Search for the cell housing the specified text and yield its [X, Y] center coordinate. 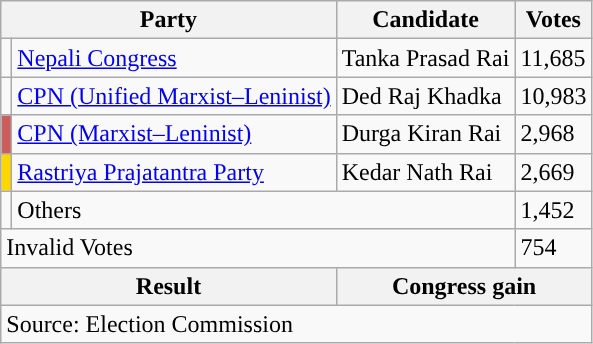
Kedar Nath Rai [426, 172]
10,983 [554, 96]
Tanka Prasad Rai [426, 58]
754 [554, 248]
Invalid Votes [258, 248]
2,968 [554, 134]
Others [264, 210]
Votes [554, 20]
Ded Raj Khadka [426, 96]
Rastriya Prajatantra Party [174, 172]
2,669 [554, 172]
Party [168, 20]
Candidate [426, 20]
11,685 [554, 58]
CPN (Marxist–Leninist) [174, 134]
CPN (Unified Marxist–Leninist) [174, 96]
Congress gain [464, 286]
Durga Kiran Rai [426, 134]
Source: Election Commission [296, 324]
1,452 [554, 210]
Result [168, 286]
Nepali Congress [174, 58]
